Return [X, Y] of the center of cell containing provided text 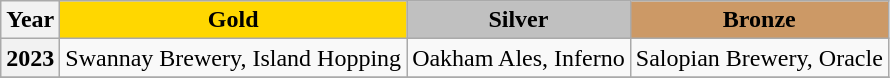
Year [30, 20]
Bronze [759, 20]
Oakham Ales, Inferno [519, 58]
Swannay Brewery, Island Hopping [234, 58]
Salopian Brewery, Oracle [759, 58]
2023 [30, 58]
Gold [234, 20]
Silver [519, 20]
